From the cell containing the given text, extract its center point as (X, Y) coordinate. 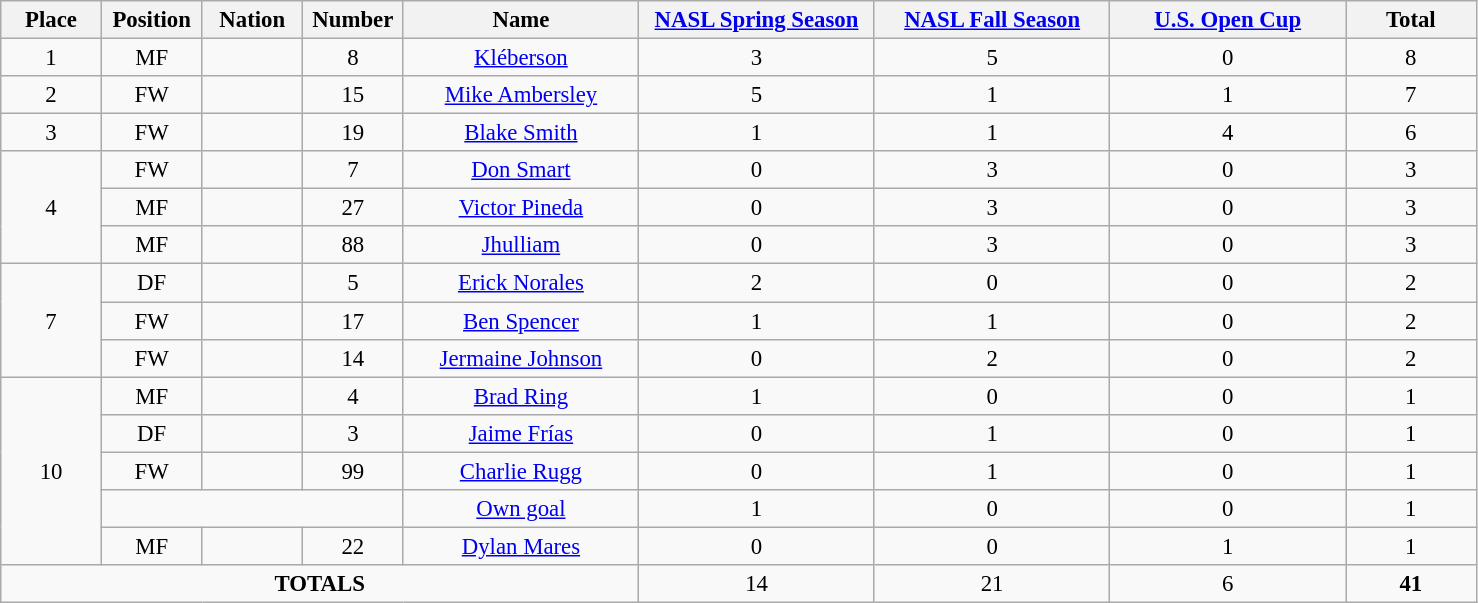
Don Smart (521, 170)
Own goal (521, 509)
NASL Spring Season (757, 20)
Mike Ambersley (521, 95)
Erick Norales (521, 283)
Number (354, 20)
Jhulliam (521, 245)
Jaime Frías (521, 433)
Brad Ring (521, 396)
15 (354, 95)
10 (52, 471)
Nation (252, 20)
NASL Fall Season (992, 20)
Blake Smith (521, 133)
Name (521, 20)
Dylan Mares (521, 546)
17 (354, 321)
Charlie Rugg (521, 471)
Position (152, 20)
Kléberson (521, 58)
TOTALS (320, 584)
Jermaine Johnson (521, 358)
41 (1412, 584)
99 (354, 471)
Ben Spencer (521, 321)
Total (1412, 20)
U.S. Open Cup (1228, 20)
22 (354, 546)
21 (992, 584)
27 (354, 208)
Place (52, 20)
88 (354, 245)
19 (354, 133)
Victor Pineda (521, 208)
